Return the (x, y) coordinate for the center point of the cell that contains the specified text.  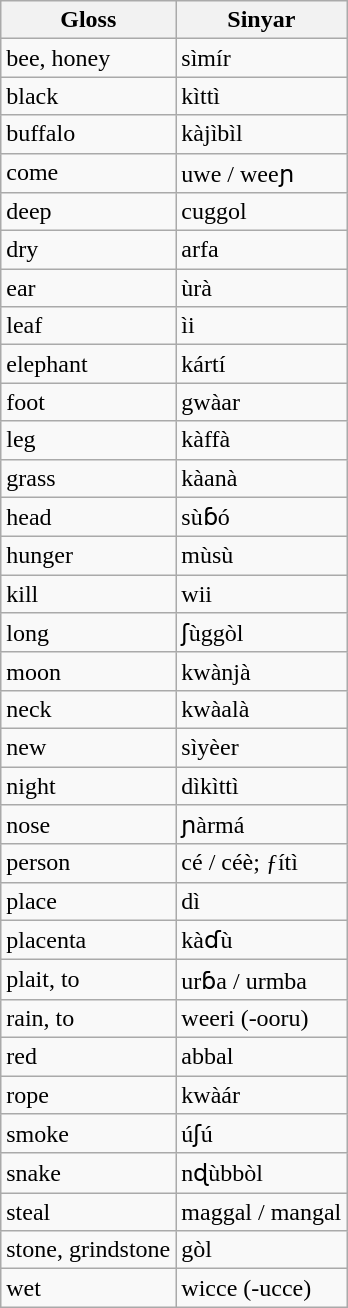
red (88, 1056)
uwe / weeɲ (262, 173)
dìkìttì (262, 785)
sìmír (262, 58)
rain, to (88, 1018)
night (88, 785)
sùɓó (262, 517)
smoke (88, 1134)
cuggol (262, 212)
wii (262, 594)
come (88, 173)
foot (88, 402)
head (88, 517)
abbal (262, 1056)
bee, honey (88, 58)
kártí (262, 364)
ɲàrmá (262, 825)
deep (88, 212)
steal (88, 1212)
kàanà (262, 478)
kàffà (262, 440)
maggal / mangal (262, 1212)
ùrà (262, 288)
new (88, 747)
person (88, 863)
wicce (-ucce) (262, 1288)
kìttì (262, 96)
neck (88, 709)
ear (88, 288)
dry (88, 250)
hunger (88, 556)
leg (88, 440)
dì (262, 901)
ìi (262, 326)
nose (88, 825)
Sinyar (262, 20)
long (88, 633)
nɖùbbòl (262, 1173)
plait, to (88, 980)
moon (88, 671)
gòl (262, 1250)
kwàár (262, 1095)
grass (88, 478)
buffalo (88, 134)
mùsù (262, 556)
kwàalà (262, 709)
úʃú (262, 1134)
rope (88, 1095)
arfa (262, 250)
leaf (88, 326)
weeri (-ooru) (262, 1018)
stone, grindstone (88, 1250)
gwàar (262, 402)
wet (88, 1288)
ʃùggòl (262, 633)
placenta (88, 940)
kwànjà (262, 671)
snake (88, 1173)
sìyèer (262, 747)
cé / céè; ƒítì (262, 863)
place (88, 901)
kill (88, 594)
kàɗù (262, 940)
black (88, 96)
kàjìbìl (262, 134)
Gloss (88, 20)
urɓa / urmba (262, 980)
elephant (88, 364)
